Return the [X, Y] coordinate for the center point of the cell that contains the specified text.  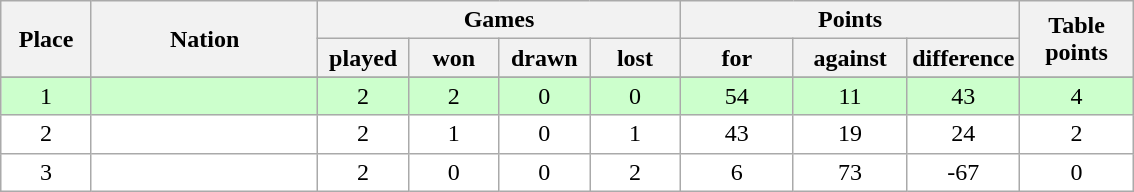
Games [499, 20]
-67 [964, 172]
Tablepoints [1076, 39]
lost [636, 58]
24 [964, 134]
for [736, 58]
drawn [544, 58]
won [454, 58]
Nation [204, 39]
difference [964, 58]
against [850, 58]
11 [850, 96]
19 [850, 134]
6 [736, 172]
Place [46, 39]
Points [850, 20]
54 [736, 96]
4 [1076, 96]
3 [46, 172]
played [364, 58]
73 [850, 172]
